Return the [X, Y] coordinate for the center point of the cell that contains the specified text.  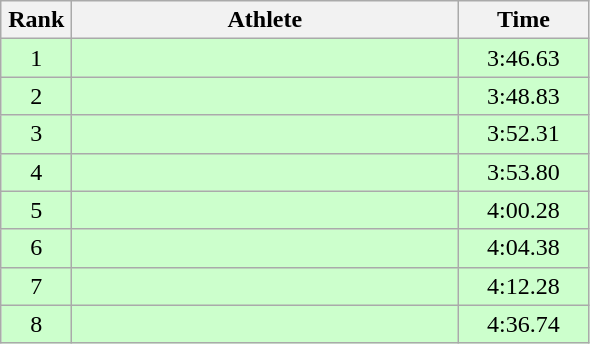
3:52.31 [524, 134]
5 [36, 210]
4:12.28 [524, 286]
4:36.74 [524, 324]
4:04.38 [524, 248]
Rank [36, 20]
3:48.83 [524, 96]
3 [36, 134]
3:53.80 [524, 172]
Time [524, 20]
8 [36, 324]
6 [36, 248]
2 [36, 96]
1 [36, 58]
Athlete [265, 20]
4:00.28 [524, 210]
7 [36, 286]
3:46.63 [524, 58]
4 [36, 172]
